Search for the cell housing the specified text and yield its (x, y) center coordinate. 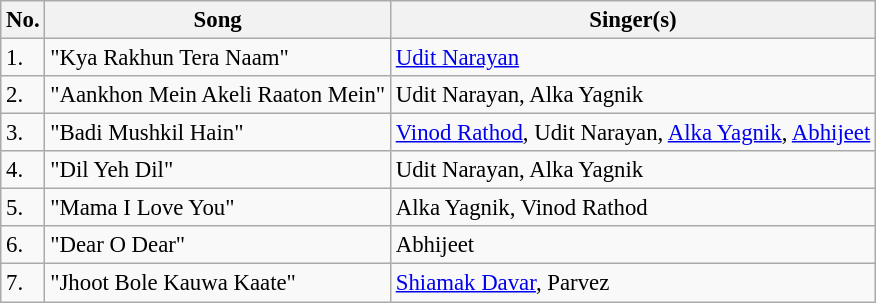
"Jhoot Bole Kauwa Kaate" (218, 283)
Udit Narayan (632, 58)
"Aankhon Mein Akeli Raaton Mein" (218, 95)
Vinod Rathod, Udit Narayan, Alka Yagnik, Abhijeet (632, 133)
"Mama I Love You" (218, 208)
"Badi Mushkil Hain" (218, 133)
No. (23, 20)
"Dil Yeh Dil" (218, 170)
Abhijeet (632, 245)
6. (23, 245)
3. (23, 133)
5. (23, 208)
Singer(s) (632, 20)
Song (218, 20)
"Dear O Dear" (218, 245)
4. (23, 170)
1. (23, 58)
"Kya Rakhun Tera Naam" (218, 58)
2. (23, 95)
Alka Yagnik, Vinod Rathod (632, 208)
7. (23, 283)
Shiamak Davar, Parvez (632, 283)
